Search for the cell housing the specified text and yield its [X, Y] center coordinate. 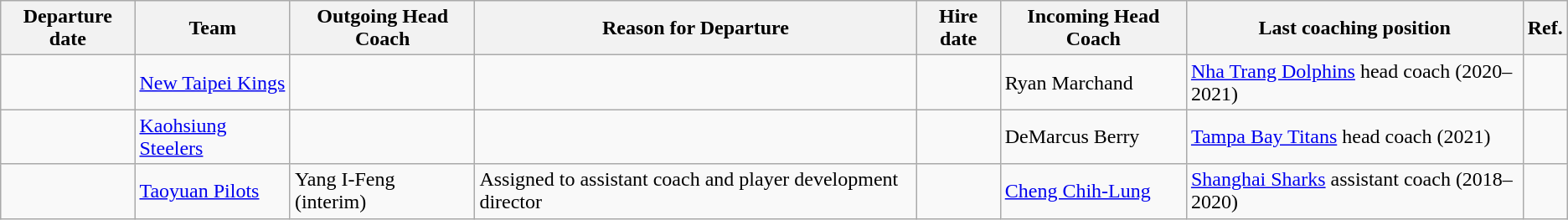
Kaohsiung Steelers [213, 137]
Incoming Head Coach [1093, 28]
New Taipei Kings [213, 82]
DeMarcus Berry [1093, 137]
Reason for Departure [695, 28]
Cheng Chih-Lung [1093, 191]
Departure date [68, 28]
Ref. [1545, 28]
Nha Trang Dolphins head coach (2020–2021) [1354, 82]
Tampa Bay Titans head coach (2021) [1354, 137]
Last coaching position [1354, 28]
Yang I-Feng (interim) [382, 191]
Shanghai Sharks assistant coach (2018–2020) [1354, 191]
Hire date [958, 28]
Team [213, 28]
Assigned to assistant coach and player development director [695, 191]
Taoyuan Pilots [213, 191]
Ryan Marchand [1093, 82]
Outgoing Head Coach [382, 28]
